Identify which cell holds the provided text, then report its (x, y) central coordinate. 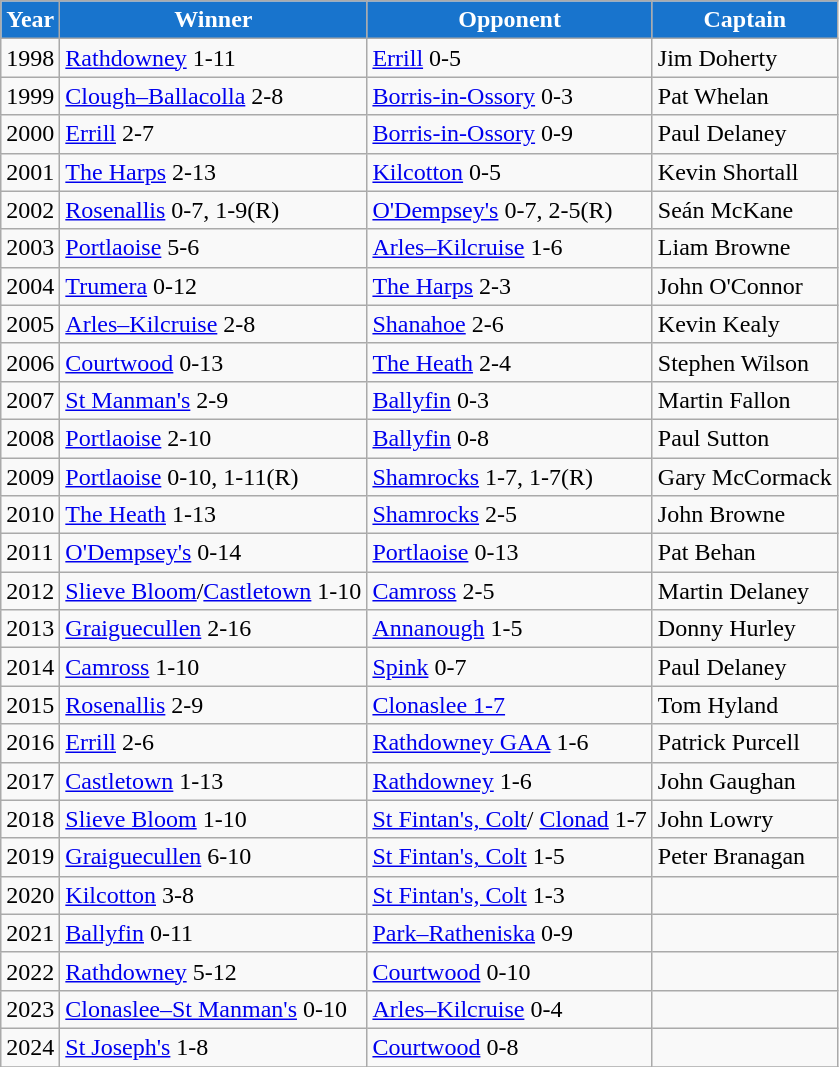
Rathdowney GAA 1-6 (510, 743)
Rathdowney 1-11 (214, 58)
John Browne (744, 515)
Park–Ratheniska 0-9 (510, 933)
Kevin Kealy (744, 324)
Courtwood 0-10 (510, 971)
Slieve Bloom/Castletown 1-10 (214, 591)
2020 (30, 895)
St Manman's 2-9 (214, 400)
Donny Hurley (744, 629)
Clough–Ballacolla 2-8 (214, 96)
Winner (214, 20)
2015 (30, 705)
2024 (30, 1047)
Courtwood 0-8 (510, 1047)
Year (30, 20)
Patrick Purcell (744, 743)
St Joseph's 1-8 (214, 1047)
Kilcotton 3-8 (214, 895)
2013 (30, 629)
Rathdowney 1-6 (510, 781)
Kevin Shortall (744, 172)
2011 (30, 553)
Liam Browne (744, 248)
Ballyfin 0-11 (214, 933)
St Fintan's, Colt 1-5 (510, 857)
Rosenallis 0-7, 1-9(R) (214, 210)
Portlaoise 0-13 (510, 553)
2023 (30, 1009)
O'Dempsey's 0-14 (214, 553)
Graiguecullen 2-16 (214, 629)
Martin Fallon (744, 400)
Jim Doherty (744, 58)
John Lowry (744, 819)
2016 (30, 743)
Peter Branagan (744, 857)
2019 (30, 857)
Ballyfin 0-8 (510, 438)
Seán McKane (744, 210)
John Gaughan (744, 781)
2002 (30, 210)
Clonaslee–St Manman's 0-10 (214, 1009)
Martin Delaney (744, 591)
Shamrocks 1-7, 1-7(R) (510, 477)
2003 (30, 248)
Stephen Wilson (744, 362)
1998 (30, 58)
Shamrocks 2-5 (510, 515)
Borris-in-Ossory 0-3 (510, 96)
Graiguecullen 6-10 (214, 857)
Camross 1-10 (214, 667)
Shanahoe 2-6 (510, 324)
Camross 2-5 (510, 591)
2007 (30, 400)
2001 (30, 172)
Errill 2-6 (214, 743)
Clonaslee 1-7 (510, 705)
2004 (30, 286)
Arles–Kilcruise 2-8 (214, 324)
Opponent (510, 20)
Rathdowney 5-12 (214, 971)
Errill 0-5 (510, 58)
2010 (30, 515)
Paul Sutton (744, 438)
2005 (30, 324)
Gary McCormack (744, 477)
Spink 0-7 (510, 667)
2021 (30, 933)
2017 (30, 781)
Pat Whelan (744, 96)
The Heath 1-13 (214, 515)
Arles–Kilcruise 1-6 (510, 248)
Annanough 1-5 (510, 629)
2014 (30, 667)
2000 (30, 134)
Kilcotton 0-5 (510, 172)
Portlaoise 0-10, 1-11(R) (214, 477)
Errill 2-7 (214, 134)
O'Dempsey's 0-7, 2-5(R) (510, 210)
2009 (30, 477)
St Fintan's, Colt 1-3 (510, 895)
The Harps 2-13 (214, 172)
Courtwood 0-13 (214, 362)
St Fintan's, Colt/ Clonad 1-7 (510, 819)
2018 (30, 819)
2008 (30, 438)
Portlaoise 5-6 (214, 248)
2012 (30, 591)
Ballyfin 0-3 (510, 400)
Borris-in-Ossory 0-9 (510, 134)
Slieve Bloom 1-10 (214, 819)
Castletown 1-13 (214, 781)
Portlaoise 2-10 (214, 438)
Tom Hyland (744, 705)
2022 (30, 971)
1999 (30, 96)
Pat Behan (744, 553)
Trumera 0-12 (214, 286)
2006 (30, 362)
John O'Connor (744, 286)
The Harps 2-3 (510, 286)
The Heath 2-4 (510, 362)
Rosenallis 2-9 (214, 705)
Captain (744, 20)
Arles–Kilcruise 0-4 (510, 1009)
